Identify which cell holds the provided text, then report its (X, Y) central coordinate. 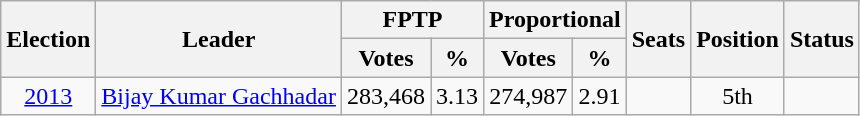
Election (48, 39)
5th (738, 96)
3.13 (458, 96)
Leader (219, 39)
274,987 (528, 96)
Position (738, 39)
2.91 (600, 96)
FPTP (412, 20)
Status (822, 39)
283,468 (386, 96)
2013 (48, 96)
Bijay Kumar Gachhadar (219, 96)
Proportional (556, 20)
Seats (658, 39)
